From the cell containing the given text, extract its center point as [x, y] coordinate. 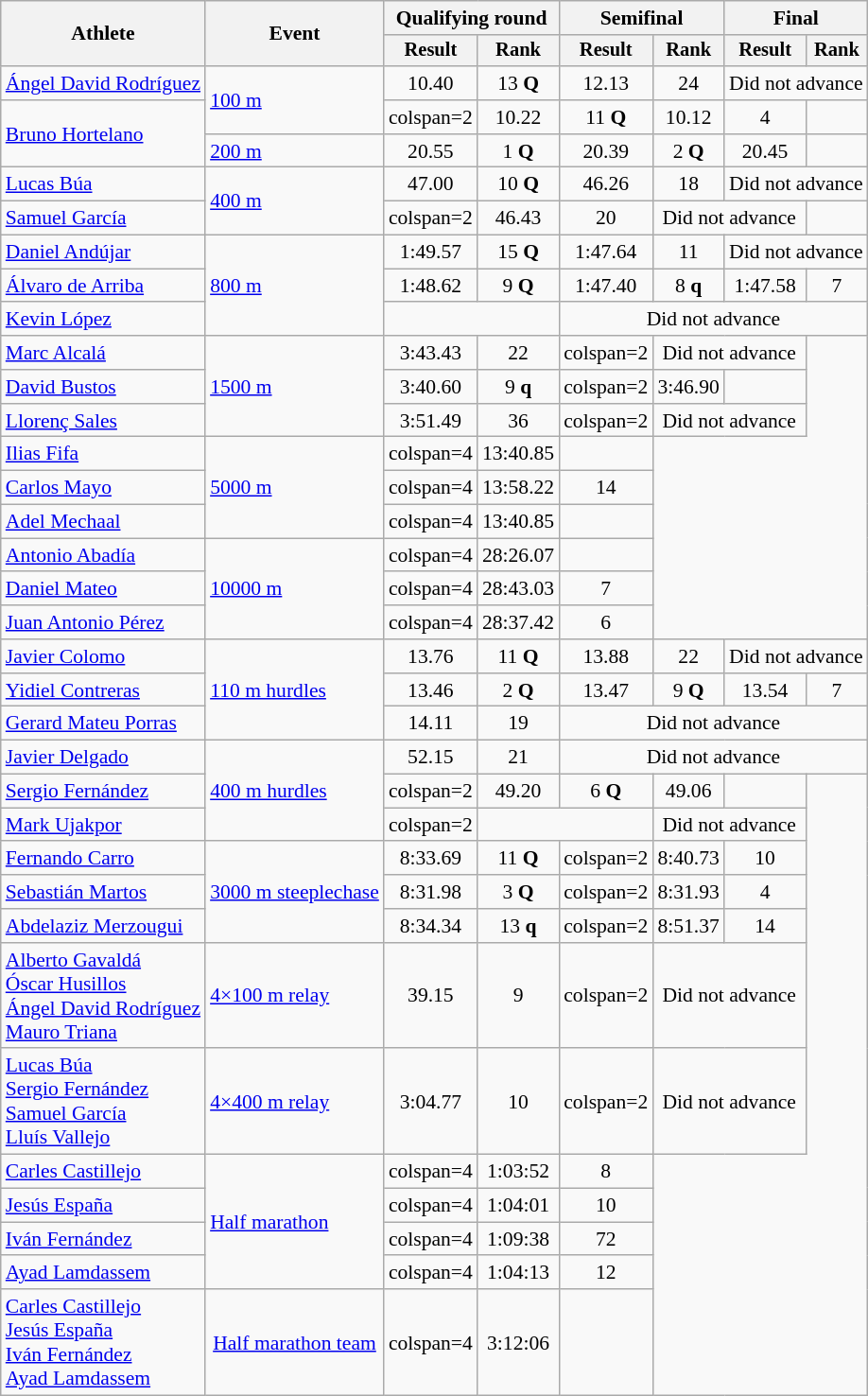
46.26 [605, 184]
Daniel Mateo [103, 589]
Lucas Búa [103, 184]
1:47.40 [605, 286]
Ayad Lamdassem [103, 1273]
Lucas BúaSergio FernándezSamuel GarcíaLluís Vallejo [103, 1102]
1:04:13 [518, 1273]
Carlos Mayo [103, 488]
Ilias Fifa [103, 454]
400 m hurdles [295, 791]
3:43.43 [431, 353]
800 m [295, 286]
Semifinal [641, 18]
3:51.49 [431, 421]
13 Q [518, 83]
9 [518, 996]
Final [796, 18]
24 [688, 83]
Bruno Hortelano [103, 134]
Juan Antonio Pérez [103, 622]
47.00 [431, 184]
20.45 [765, 151]
Jesús España [103, 1206]
Carles CastillejoJesús EspañaIván FernándezAyad Lamdassem [103, 1342]
49.20 [518, 792]
8 q [688, 286]
13.47 [605, 690]
10000 m [295, 588]
36 [518, 421]
3:12:06 [518, 1342]
Javier Delgado [103, 758]
3000 m steeplechase [295, 893]
Daniel Andújar [103, 253]
1:04:01 [518, 1206]
Sebastián Martos [103, 892]
3:46.90 [688, 387]
Half marathon team [295, 1342]
8:34.34 [431, 926]
Álvaro de Arriba [103, 286]
1 Q [518, 151]
10 Q [518, 184]
4×400 m relay [295, 1102]
28:26.07 [518, 555]
400 m [295, 201]
3 Q [518, 892]
28:37.42 [518, 622]
Marc Alcalá [103, 353]
3:04.77 [431, 1102]
72 [605, 1239]
Fernando Carro [103, 859]
Athlete [103, 34]
13 q [518, 926]
6 [605, 622]
Antonio Abadía [103, 555]
13.76 [431, 656]
1:47.58 [765, 286]
1:49.57 [431, 253]
110 m hurdles [295, 690]
Event [295, 34]
10.22 [518, 117]
13:58.22 [518, 488]
Carles Castillejo [103, 1172]
Abdelaziz Merzougui [103, 926]
1:47.64 [605, 253]
39.15 [431, 996]
13.88 [605, 656]
13.46 [431, 690]
49.06 [688, 792]
Yidiel Contreras [103, 690]
19 [518, 724]
4×100 m relay [295, 996]
8 [605, 1172]
13.54 [765, 690]
8:51.37 [688, 926]
6 Q [605, 792]
12 [605, 1273]
10.40 [431, 83]
8:31.98 [431, 892]
Half marathon [295, 1222]
20 [605, 218]
12.13 [605, 83]
8:31.93 [688, 892]
9 q [518, 387]
Kevin López [103, 320]
Alberto GavaldáÓscar HusillosÁngel David RodríguezMauro Triana [103, 996]
Mark Ujakpor [103, 825]
1:48.62 [431, 286]
200 m [295, 151]
5000 m [295, 488]
1:03:52 [518, 1172]
Sergio Fernández [103, 792]
Iván Fernández [103, 1239]
1:09:38 [518, 1239]
18 [688, 184]
15 Q [518, 253]
14.11 [431, 724]
21 [518, 758]
10.12 [688, 117]
20.39 [605, 151]
Adel Mechaal [103, 522]
1500 m [295, 386]
100 m [295, 100]
28:43.03 [518, 589]
Qualifying round [471, 18]
20.55 [431, 151]
52.15 [431, 758]
Javier Colomo [103, 656]
8:33.69 [431, 859]
11 [688, 253]
Samuel García [103, 218]
46.43 [518, 218]
8:40.73 [688, 859]
Llorenç Sales [103, 421]
Gerard Mateu Porras [103, 724]
Ángel David Rodríguez [103, 83]
David Bustos [103, 387]
3:40.60 [431, 387]
